Output the (x, y) coordinate of the center of the cell containing the given text.  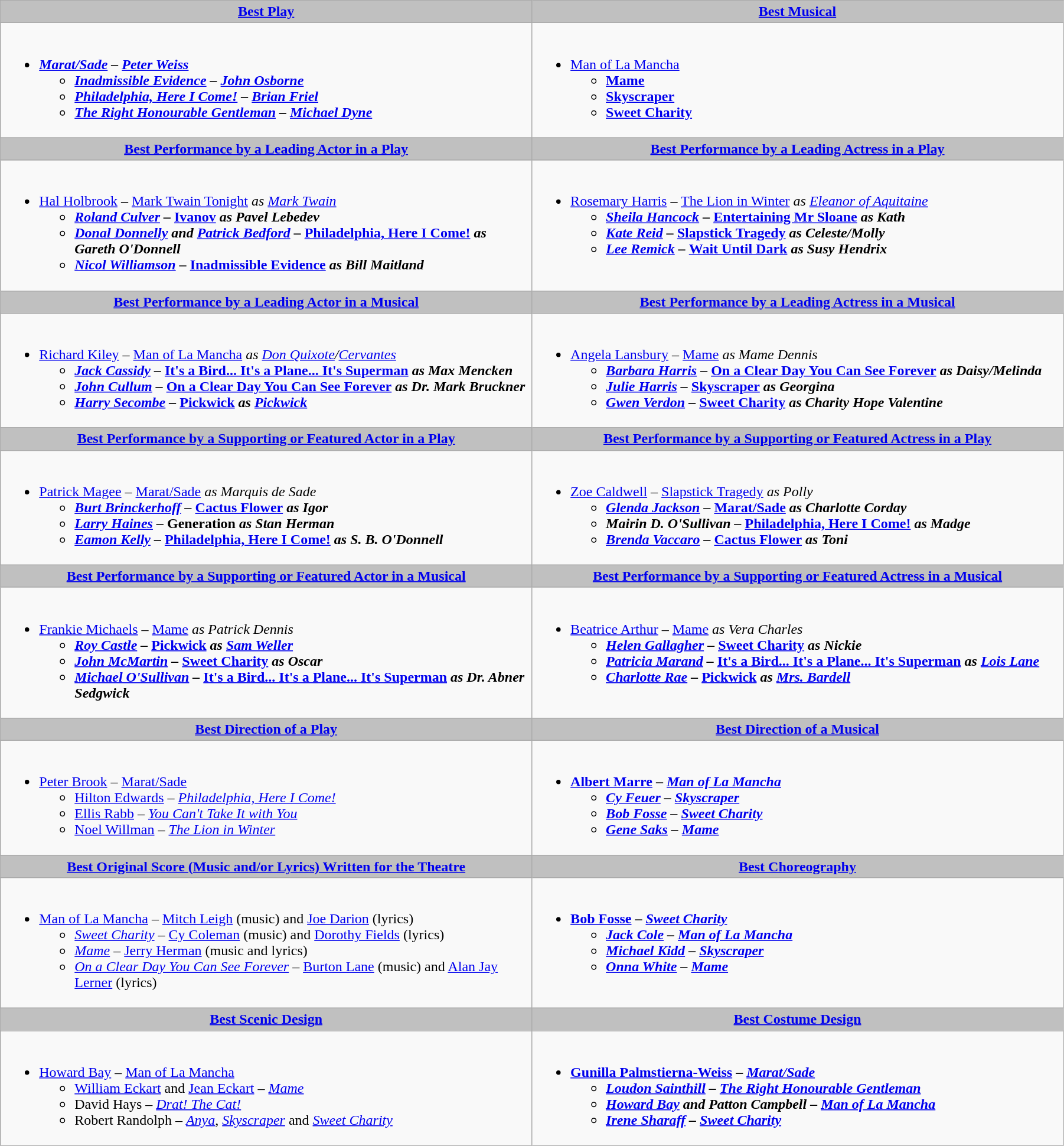
Bob Fosse – Sweet CharityJack Cole – Man of La ManchaMichael Kidd – SkyscraperOnna White – Mame (798, 943)
Best Original Score (Music and/or Lyrics) Written for the Theatre (266, 867)
Best Costume Design (798, 1020)
Best Performance by a Supporting or Featured Actor in a Musical (266, 576)
Best Scenic Design (266, 1020)
Best Performance by a Leading Actress in a Musical (798, 302)
Best Direction of a Play (266, 729)
Best Direction of a Musical (798, 729)
Best Performance by a Leading Actor in a Play (266, 149)
Man of La ManchaMameSkyscraperSweet Charity (798, 80)
Best Play (266, 12)
Marat/Sade – Peter WeissInadmissible Evidence – John OsbornePhiladelphia, Here I Come! – Brian FrielThe Right Honourable Gentleman – Michael Dyne (266, 80)
Best Performance by a Leading Actor in a Musical (266, 302)
Best Performance by a Supporting or Featured Actor in a Play (266, 439)
Peter Brook – Marat/SadeHilton Edwards – Philadelphia, Here I Come!Ellis Rabb – You Can't Take It with YouNoel Willman – The Lion in Winter (266, 797)
Best Choreography (798, 867)
Best Musical (798, 12)
Howard Bay – Man of La ManchaWilliam Eckart and Jean Eckart – MameDavid Hays – Drat! The Cat!Robert Randolph – Anya, Skyscraper and Sweet Charity (266, 1088)
Best Performance by a Supporting or Featured Actress in a Play (798, 439)
Best Performance by a Supporting or Featured Actress in a Musical (798, 576)
Albert Marre – Man of La ManchaCy Feuer – SkyscraperBob Fosse – Sweet CharityGene Saks – Mame (798, 797)
Best Performance by a Leading Actress in a Play (798, 149)
